Search for the cell housing the specified text and yield its (X, Y) center coordinate. 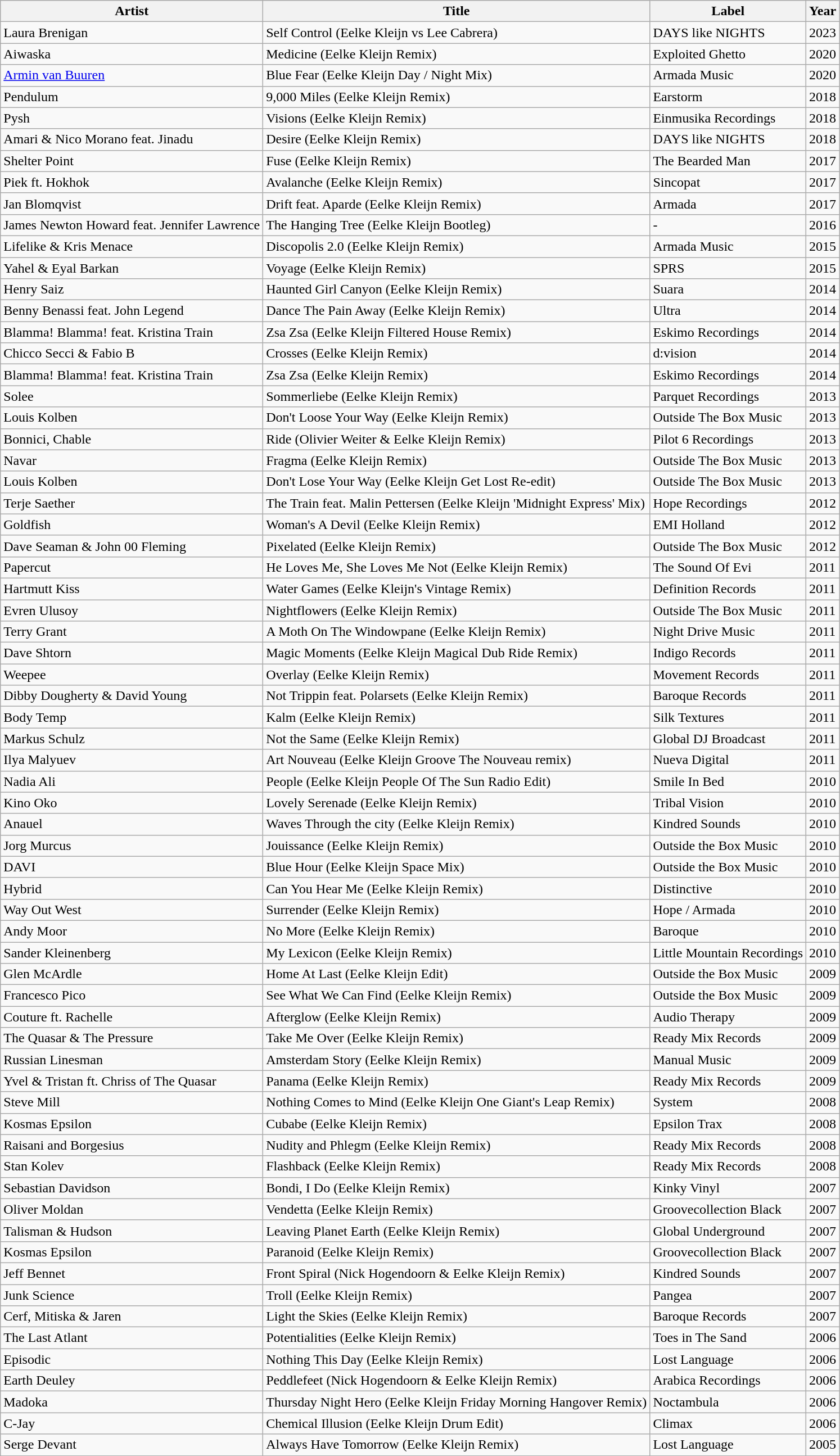
9,000 Miles (Eelke Kleijn Remix) (457, 97)
Nadia Ali (132, 781)
Thursday Night Hero (Eelke Kleijn Friday Morning Hangover Remix) (457, 1402)
Zsa Zsa (Eelke Kleijn Filtered House Remix) (457, 332)
Label (728, 11)
Sommerliebe (Eelke Kleijn Remix) (457, 396)
Surrender (Eelke Kleijn Remix) (457, 910)
Nothing Comes to Mind (Eelke Kleijn One Giant's Leap Remix) (457, 1102)
Afterglow (Eelke Kleijn Remix) (457, 1017)
Bondi, I Do (Eelke Kleijn Remix) (457, 1188)
Episodic (132, 1359)
EMI Holland (728, 524)
Francesco Pico (132, 996)
Definition Records (728, 589)
Steve Mill (132, 1102)
Always Have Tomorrow (Eelke Kleijn Remix) (457, 1445)
Global DJ Broadcast (728, 739)
Global Underground (728, 1231)
Terje Saether (132, 503)
Baroque (728, 931)
Anauel (132, 824)
Self Control (Eelke Kleijn vs Lee Cabrera) (457, 33)
Sincopat (728, 182)
Not the Same (Eelke Kleijn Remix) (457, 739)
Visions (Eelke Kleijn Remix) (457, 118)
Ultra (728, 311)
Vendetta (Eelke Kleijn Remix) (457, 1209)
Henry Saiz (132, 290)
Toes in The Sand (728, 1338)
Haunted Girl Canyon (Eelke Kleijn Remix) (457, 290)
Chemical Illusion (Eelke Kleijn Drum Edit) (457, 1423)
Potentialities (Eelke Kleijn Remix) (457, 1338)
Laura Brenigan (132, 33)
Jeff Bennet (132, 1273)
Amsterdam Story (Eelke Kleijn Remix) (457, 1060)
Junk Science (132, 1295)
Panama (Eelke Kleijn Remix) (457, 1081)
Goldfish (132, 524)
Overlay (Eelke Kleijn Remix) (457, 675)
Crosses (Eelke Kleijn Remix) (457, 354)
Discopolis 2.0 (Eelke Kleijn Remix) (457, 246)
Indigo Records (728, 653)
Movement Records (728, 675)
Jorg Murcus (132, 845)
SPRS (728, 268)
Pixelated (Eelke Kleijn Remix) (457, 546)
Title (457, 11)
Little Mountain Recordings (728, 953)
System (728, 1102)
Pilot 6 Recordings (728, 439)
See What We Can Find (Eelke Kleijn Remix) (457, 996)
Nightflowers (Eelke Kleijn Remix) (457, 610)
The Bearded Man (728, 161)
DAVI (132, 867)
A Moth On The Windowpane (Eelke Kleijn Remix) (457, 632)
Solee (132, 396)
The Train feat. Malin Pettersen (Eelke Kleijn 'Midnight Express' Mix) (457, 503)
Can You Hear Me (Eelke Kleijn Remix) (457, 888)
Chicco Secci & Fabio B (132, 354)
Climax (728, 1423)
Troll (Eelke Kleijn Remix) (457, 1295)
Leaving Planet Earth (Eelke Kleijn Remix) (457, 1231)
Couture ft. Rachelle (132, 1017)
Noctambula (728, 1402)
James Newton Howard feat. Jennifer Lawrence (132, 225)
People (Eelke Kleijn People Of The Sun Radio Edit) (457, 781)
Aiwaska (132, 54)
Piek ft. Hokhok (132, 182)
Lifelike & Kris Menace (132, 246)
Madoka (132, 1402)
Terry Grant (132, 632)
Blue Fear (Eelke Kleijn Day / Night Mix) (457, 75)
Dave Seaman & John 00 Fleming (132, 546)
Glen McArdle (132, 974)
Manual Music (728, 1060)
Water Games (Eelke Kleijn's Vintage Remix) (457, 589)
Silk Textures (728, 717)
Markus Schulz (132, 739)
Dance The Pain Away (Eelke Kleijn Remix) (457, 311)
- (728, 225)
Nueva Digital (728, 760)
Don't Lose Your Way (Eelke Kleijn Get Lost Re-edit) (457, 482)
Earstorm (728, 97)
My Lexicon (Eelke Kleijn Remix) (457, 953)
Night Drive Music (728, 632)
2016 (823, 225)
Russian Linesman (132, 1060)
Weepee (132, 675)
Dibby Dougherty & David Young (132, 696)
Suara (728, 290)
Blue Hour (Eelke Kleijn Space Mix) (457, 867)
Pangea (728, 1295)
Armin van Buuren (132, 75)
Talisman & Hudson (132, 1231)
Woman's A Devil (Eelke Kleijn Remix) (457, 524)
Paranoid (Eelke Kleijn Remix) (457, 1252)
Dave Shtorn (132, 653)
Fuse (Eelke Kleijn Remix) (457, 161)
Exploited Ghetto (728, 54)
Yahel & Eyal Barkan (132, 268)
Magic Moments (Eelke Kleijn Magical Dub Ride Remix) (457, 653)
Light the Skies (Eelke Kleijn Remix) (457, 1317)
Papercut (132, 567)
Avalanche (Eelke Kleijn Remix) (457, 182)
Shelter Point (132, 161)
2005 (823, 1445)
Peddlefeet (Nick Hogendoorn & Eelke Kleijn Remix) (457, 1381)
Serge Devant (132, 1445)
Kalm (Eelke Kleijn Remix) (457, 717)
Jan Blomqvist (132, 204)
Ilya Malyuev (132, 760)
The Sound Of Evi (728, 567)
Epsilon Trax (728, 1124)
Kinky Vinyl (728, 1188)
Stan Kolev (132, 1166)
Nudity and Phlegm (Eelke Kleijn Remix) (457, 1145)
Nothing This Day (Eelke Kleijn Remix) (457, 1359)
Hybrid (132, 888)
Yvel & Tristan ft. Chriss of The Quasar (132, 1081)
C-Jay (132, 1423)
Home At Last (Eelke Kleijn Edit) (457, 974)
Ride (Olivier Weiter & Eelke Kleijn Remix) (457, 439)
Amari & Nico Morano feat. Jinadu (132, 139)
Fragma (Eelke Kleijn Remix) (457, 460)
Medicine (Eelke Kleijn Remix) (457, 54)
Cerf, Mitiska & Jaren (132, 1317)
Desire (Eelke Kleijn Remix) (457, 139)
Cubabe (Eelke Kleijn Remix) (457, 1124)
2023 (823, 33)
No More (Eelke Kleijn Remix) (457, 931)
Hartmutt Kiss (132, 589)
Pysh (132, 118)
Not Trippin feat. Polarsets (Eelke Kleijn Remix) (457, 696)
Sander Kleinenberg (132, 953)
Waves Through the city (Eelke Kleijn Remix) (457, 824)
Lovely Serenade (Eelke Kleijn Remix) (457, 803)
Distinctive (728, 888)
The Last Atlant (132, 1338)
Parquet Recordings (728, 396)
Way Out West (132, 910)
Art Nouveau (Eelke Kleijn Groove The Nouveau remix) (457, 760)
Arabica Recordings (728, 1381)
Audio Therapy (728, 1017)
Evren Ulusoy (132, 610)
Armada (728, 204)
Body Temp (132, 717)
Voyage (Eelke Kleijn Remix) (457, 268)
Andy Moor (132, 931)
Flashback (Eelke Kleijn Remix) (457, 1166)
Benny Benassi feat. John Legend (132, 311)
d:vision (728, 354)
Don't Loose Your Way (Eelke Kleijn Remix) (457, 418)
Take Me Over (Eelke Kleijn Remix) (457, 1038)
Artist (132, 11)
Raisani and Borgesius (132, 1145)
Tribal Vision (728, 803)
Front Spiral (Nick Hogendoorn & Eelke Kleijn Remix) (457, 1273)
The Quasar & The Pressure (132, 1038)
The Hanging Tree (Eelke Kleijn Bootleg) (457, 225)
Pendulum (132, 97)
Navar (132, 460)
Earth Deuley (132, 1381)
Hope Recordings (728, 503)
Jouissance (Eelke Kleijn Remix) (457, 845)
Zsa Zsa (Eelke Kleijn Remix) (457, 375)
Year (823, 11)
Oliver Moldan (132, 1209)
Einmusika Recordings (728, 118)
Smile In Bed (728, 781)
Hope / Armada (728, 910)
Bonnici, Chable (132, 439)
Drift feat. Aparde (Eelke Kleijn Remix) (457, 204)
Sebastian Davidson (132, 1188)
Kino Oko (132, 803)
He Loves Me, She Loves Me Not (Eelke Kleijn Remix) (457, 567)
